Identify which cell holds the provided text, then report its [X, Y] central coordinate. 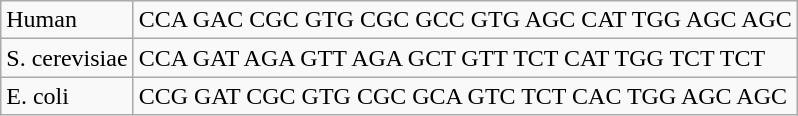
E. coli [67, 96]
CCA GAC CGC GTG CGC GCC GTG AGC CAT TGG AGC AGC [465, 20]
CCG GAT CGC GTG CGC GCA GTC TCT CAC TGG AGC AGC [465, 96]
S. cerevisiae [67, 58]
Human [67, 20]
CCA GAT AGA GTT AGA GCT GTT TCT CAT TGG TCT TCT [465, 58]
